Extract the [x, y] coordinate from the center of the cell holding the provided text.  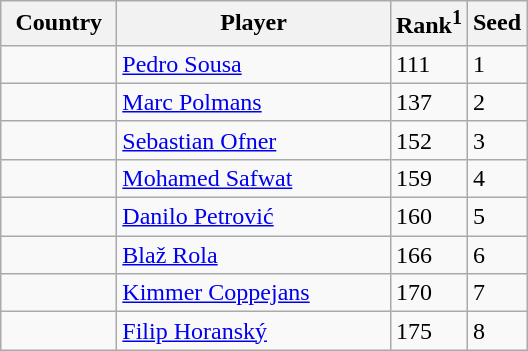
170 [428, 293]
Mohamed Safwat [254, 178]
Sebastian Ofner [254, 140]
3 [496, 140]
166 [428, 255]
2 [496, 102]
Filip Horanský [254, 331]
Pedro Sousa [254, 64]
Kimmer Coppejans [254, 293]
5 [496, 217]
1 [496, 64]
8 [496, 331]
6 [496, 255]
Country [59, 24]
Blaž Rola [254, 255]
Danilo Petrović [254, 217]
4 [496, 178]
159 [428, 178]
111 [428, 64]
152 [428, 140]
7 [496, 293]
Seed [496, 24]
137 [428, 102]
Marc Polmans [254, 102]
Player [254, 24]
Rank1 [428, 24]
160 [428, 217]
175 [428, 331]
